Return (X, Y) of the center of cell containing provided text 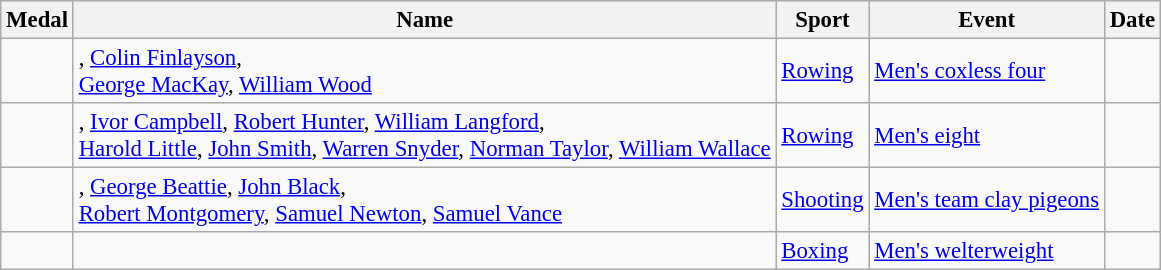
, Ivor Campbell, Robert Hunter, William Langford,Harold Little, John Smith, Warren Snyder, Norman Taylor, William Wallace (424, 136)
, Colin Finlayson,George MacKay, William Wood (424, 72)
Medal (38, 20)
Men's coxless four (987, 72)
Sport (822, 20)
Date (1132, 20)
Men's team clay pigeons (987, 200)
Men's eight (987, 136)
, George Beattie, John Black,Robert Montgomery, Samuel Newton, Samuel Vance (424, 200)
Shooting (822, 200)
Name (424, 20)
Event (987, 20)
Men's welterweight (987, 251)
Boxing (822, 251)
